For the text-containing cell, return its midpoint in (X, Y) coordinate format. 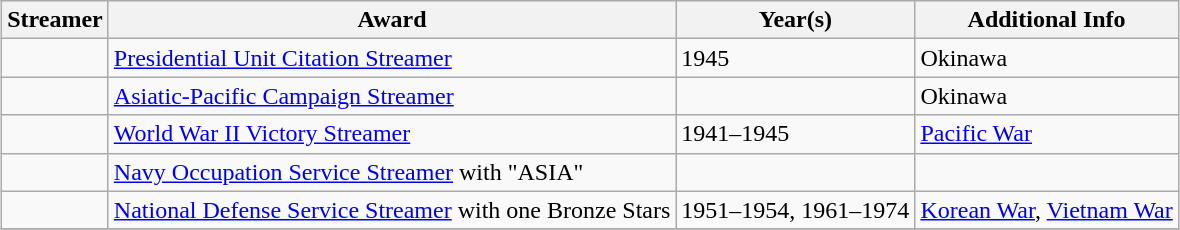
World War II Victory Streamer (392, 134)
Year(s) (796, 20)
1941–1945 (796, 134)
Award (392, 20)
Pacific War (1046, 134)
1945 (796, 58)
Presidential Unit Citation Streamer (392, 58)
National Defense Service Streamer with one Bronze Stars (392, 210)
Asiatic-Pacific Campaign Streamer (392, 96)
Additional Info (1046, 20)
Korean War, Vietnam War (1046, 210)
Navy Occupation Service Streamer with "ASIA" (392, 172)
Streamer (56, 20)
1951–1954, 1961–1974 (796, 210)
